Detect which cell encompasses the target text, then output its [X, Y] center coordinate. 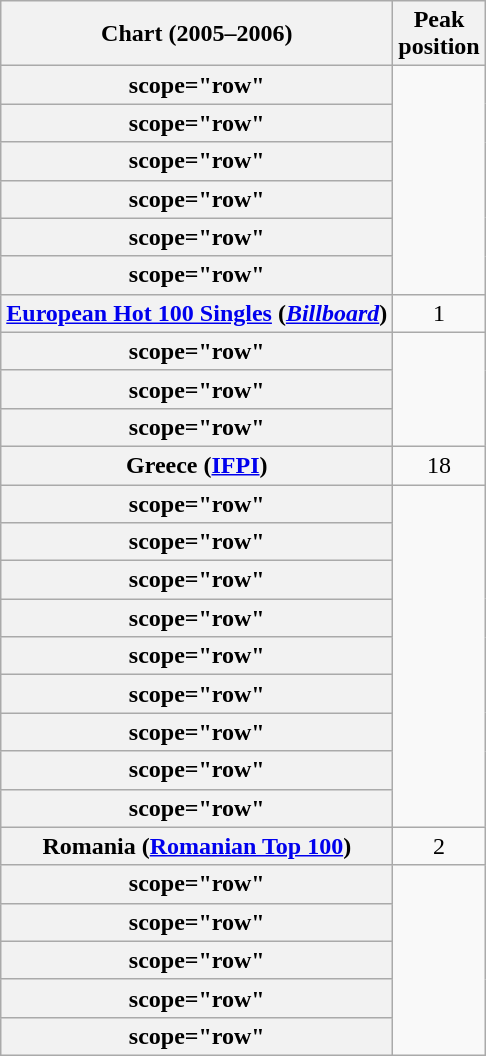
18 [439, 465]
European Hot 100 Singles (Billboard) [197, 313]
Greece (IFPI) [197, 465]
Romania (Romanian Top 100) [197, 846]
Chart (2005–2006) [197, 34]
1 [439, 313]
2 [439, 846]
Peakposition [439, 34]
